Return (x, y) of the center of cell containing provided text 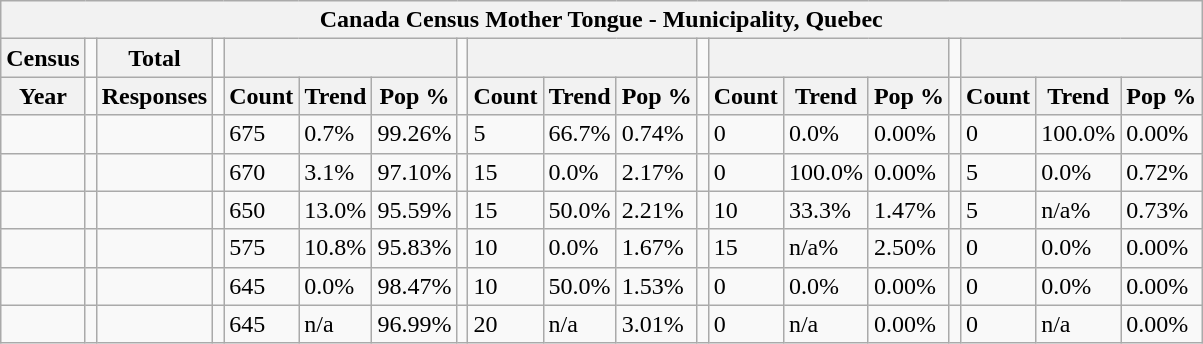
95.83% (414, 248)
0.7% (336, 134)
650 (262, 210)
33.3% (826, 210)
3.01% (656, 324)
97.10% (414, 172)
670 (262, 172)
13.0% (336, 210)
1.47% (908, 210)
575 (262, 248)
20 (506, 324)
2.21% (656, 210)
0.74% (656, 134)
0.72% (1162, 172)
95.59% (414, 210)
2.50% (908, 248)
2.17% (656, 172)
1.67% (656, 248)
3.1% (336, 172)
10.8% (336, 248)
Census (43, 58)
Year (43, 96)
0.73% (1162, 210)
66.7% (580, 134)
96.99% (414, 324)
675 (262, 134)
1.53% (656, 286)
99.26% (414, 134)
98.47% (414, 286)
Responses (154, 96)
Canada Census Mother Tongue - Municipality, Quebec (602, 20)
Total (154, 58)
